For the text-containing cell, return its midpoint in [x, y] coordinate format. 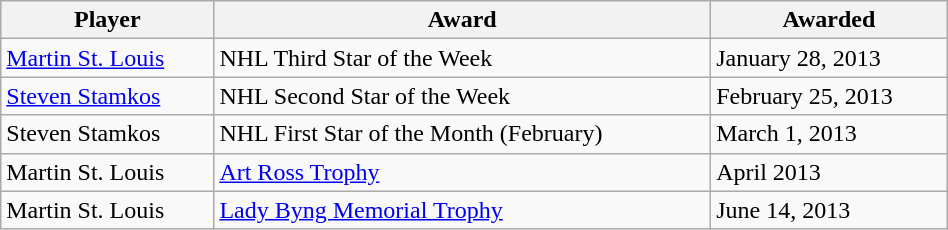
Awarded [830, 20]
January 28, 2013 [830, 58]
Lady Byng Memorial Trophy [462, 210]
NHL First Star of the Month (February) [462, 134]
Player [108, 20]
June 14, 2013 [830, 210]
Award [462, 20]
NHL Second Star of the Week [462, 96]
April 2013 [830, 172]
February 25, 2013 [830, 96]
March 1, 2013 [830, 134]
Art Ross Trophy [462, 172]
NHL Third Star of the Week [462, 58]
